Return the (x, y) coordinate for the center point of the cell that contains the specified text.  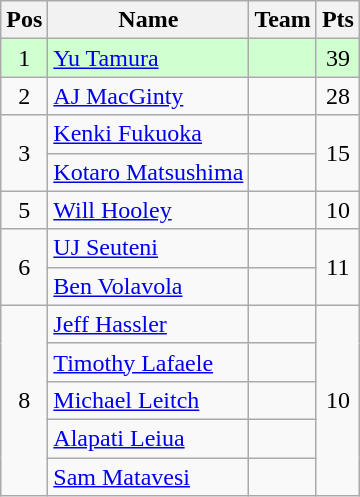
28 (338, 96)
39 (338, 58)
11 (338, 267)
Ben Volavola (148, 286)
Sam Matavesi (148, 477)
15 (338, 153)
2 (24, 96)
Pts (338, 20)
Timothy Lafaele (148, 362)
Jeff Hassler (148, 324)
1 (24, 58)
Kotaro Matsushima (148, 172)
Name (148, 20)
Team (283, 20)
5 (24, 210)
Yu Tamura (148, 58)
AJ MacGinty (148, 96)
8 (24, 400)
6 (24, 267)
Will Hooley (148, 210)
Michael Leitch (148, 400)
UJ Seuteni (148, 248)
Kenki Fukuoka (148, 134)
Pos (24, 20)
Alapati Leiua (148, 438)
3 (24, 153)
